Pinpoint the cell where the given text exists, returning its (X, Y) midpoint coordinate. 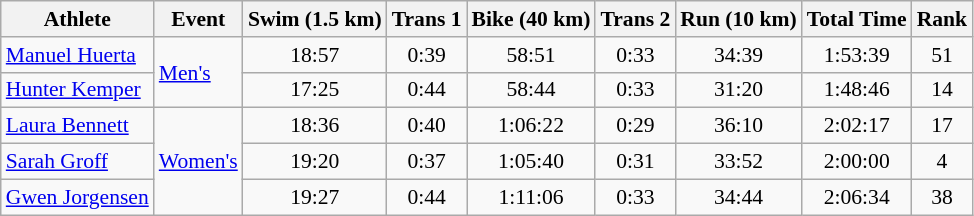
4 (942, 162)
34:44 (738, 197)
Manuel Huerta (78, 55)
18:36 (315, 126)
Bike (40 km) (532, 19)
Men's (198, 72)
18:57 (315, 55)
17:25 (315, 90)
19:20 (315, 162)
0:40 (427, 126)
Swim (1.5 km) (315, 19)
Hunter Kemper (78, 90)
2:00:00 (857, 162)
58:51 (532, 55)
1:48:46 (857, 90)
Laura Bennett (78, 126)
Trans 2 (635, 19)
Rank (942, 19)
Run (10 km) (738, 19)
36:10 (738, 126)
Gwen Jorgensen (78, 197)
58:44 (532, 90)
34:39 (738, 55)
31:20 (738, 90)
Total Time (857, 19)
33:52 (738, 162)
1:06:22 (532, 126)
14 (942, 90)
38 (942, 197)
1:05:40 (532, 162)
17 (942, 126)
0:29 (635, 126)
Sarah Groff (78, 162)
Women's (198, 162)
19:27 (315, 197)
0:39 (427, 55)
Event (198, 19)
1:11:06 (532, 197)
2:06:34 (857, 197)
1:53:39 (857, 55)
0:31 (635, 162)
2:02:17 (857, 126)
0:37 (427, 162)
Trans 1 (427, 19)
51 (942, 55)
Athlete (78, 19)
